Scan for the cell matching the given text and deliver its [X, Y] coordinate at center. 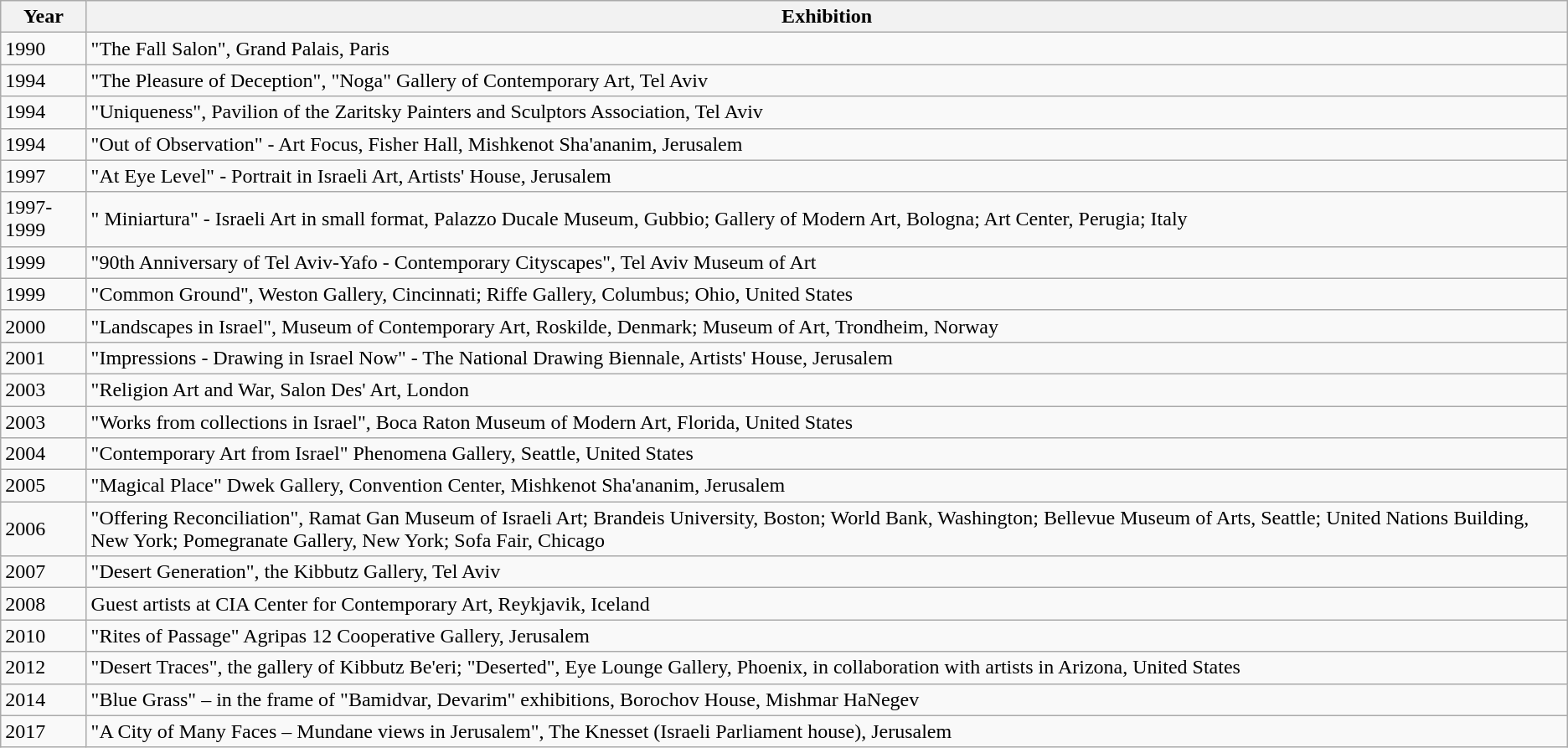
"Rites of Passage" Agripas 12 Cooperative Gallery, Jerusalem [827, 636]
"At Eye Level" - Portrait in Israeli Art, Artists' House, Jerusalem [827, 176]
"Magical Place" Dwek Gallery, Convention Center, Mishkenot Sha'ananim, Jerusalem [827, 486]
"A City of Many Faces – Mundane views in Jerusalem", The Knesset (Israeli Parliament house), Jerusalem [827, 731]
2000 [44, 326]
2014 [44, 699]
Guest artists at CIA Center for Contemporary Art, Reykjavik, Iceland [827, 604]
"Common Ground", Weston Gallery, Cincinnati; Riffe Gallery, Columbus; Ohio, United States [827, 294]
"Desert Traces", the gallery of Kibbutz Be'eri; "Deserted", Eye Lounge Gallery, Phoenix, in collaboration with artists in Arizona, United States [827, 668]
Exhibition [827, 17]
"Desert Generation", the Kibbutz Gallery, Tel Aviv [827, 572]
2004 [44, 454]
"Out of Observation" - Art Focus, Fisher Hall, Mishkenot Sha'ananim, Jerusalem [827, 144]
"The Pleasure of Deception", "Noga" Gallery of Contemporary Art, Tel Aviv [827, 80]
"Blue Grass" – in the frame of "Bamidvar, Devarim" exhibitions, Borochov House, Mishmar HaNegev [827, 699]
"The Fall Salon", Grand Palais, Paris [827, 49]
"Landscapes in Israel", Museum of Contemporary Art, Roskilde, Denmark; Museum of Art, Trondheim, Norway [827, 326]
Year [44, 17]
2017 [44, 731]
1997-1999 [44, 219]
"Uniqueness", Pavilion of the Zaritsky Painters and Sculptors Association, Tel Aviv [827, 112]
2012 [44, 668]
2005 [44, 486]
1997 [44, 176]
"Impressions - Drawing in Israel Now" - The National Drawing Biennale, Artists' House, Jerusalem [827, 358]
2006 [44, 529]
2010 [44, 636]
"Works from collections in Israel", Boca Raton Museum of Modern Art, Florida, United States [827, 421]
2001 [44, 358]
2008 [44, 604]
"Religion Art and War, Salon Des' Art, London [827, 389]
2007 [44, 572]
1990 [44, 49]
"90th Anniversary of Tel Aviv-Yafo - Contemporary Cityscapes", Tel Aviv Museum of Art [827, 262]
" Miniartura" - Israeli Art in small format, Palazzo Ducale Museum, Gubbio; Gallery of Modern Art, Bologna; Art Center, Perugia; Italy [827, 219]
"Contemporary Art from Israel" Phenomena Gallery, Seattle, United States [827, 454]
